Search for the cell housing the specified text and yield its (X, Y) center coordinate. 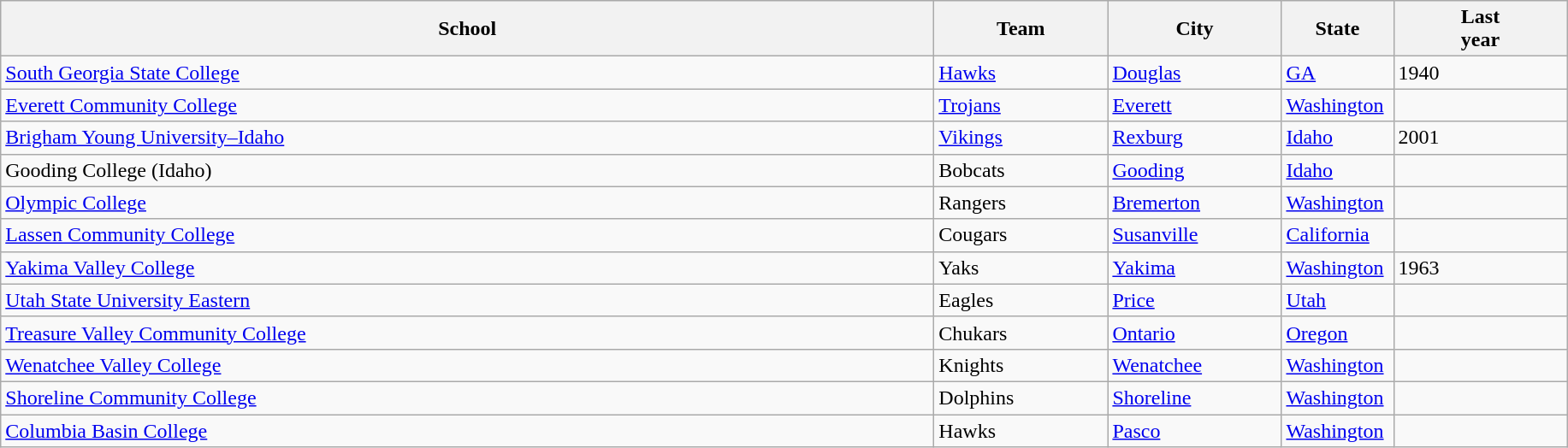
Wenatchee Valley College (467, 365)
Oregon (1338, 333)
Trojans (1021, 105)
Everett Community College (467, 105)
Vikings (1021, 138)
Wenatchee (1194, 365)
Ontario (1194, 333)
Knights (1021, 365)
Yakima (1194, 268)
Bremerton (1194, 203)
1963 (1480, 268)
Lassen Community College (467, 235)
Utah (1338, 300)
1940 (1480, 73)
School (467, 29)
Brigham Young University–Idaho (467, 138)
Gooding College (Idaho) (467, 170)
Eagles (1021, 300)
Rangers (1021, 203)
Olympic College (467, 203)
Team (1021, 29)
Dolphins (1021, 398)
Yaks (1021, 268)
Susanville (1194, 235)
State (1338, 29)
Yakima Valley College (467, 268)
Columbia Basin College (467, 430)
Treasure Valley Community College (467, 333)
Shoreline Community College (467, 398)
South Georgia State College (467, 73)
Price (1194, 300)
GA (1338, 73)
Utah State University Eastern (467, 300)
Rexburg (1194, 138)
California (1338, 235)
Douglas (1194, 73)
Gooding (1194, 170)
Pasco (1194, 430)
2001 (1480, 138)
Bobcats (1021, 170)
Chukars (1021, 333)
Lastyear (1480, 29)
City (1194, 29)
Cougars (1021, 235)
Everett (1194, 105)
Shoreline (1194, 398)
